Extract the [X, Y] coordinate from the center of the cell holding the provided text.  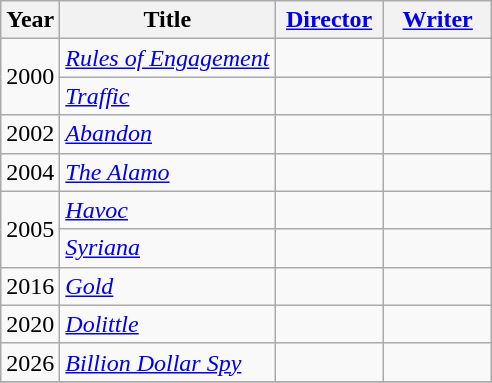
2026 [30, 362]
Billion Dollar Spy [168, 362]
Syriana [168, 248]
Writer [438, 20]
Abandon [168, 134]
Title [168, 20]
The Alamo [168, 172]
Rules of Engagement [168, 58]
Traffic [168, 96]
Dolittle [168, 324]
Year [30, 20]
2002 [30, 134]
2000 [30, 77]
Director [330, 20]
2005 [30, 229]
2016 [30, 286]
Gold [168, 286]
2020 [30, 324]
2004 [30, 172]
Havoc [168, 210]
